Return the [x, y] coordinate for the center point of the cell that contains the specified text.  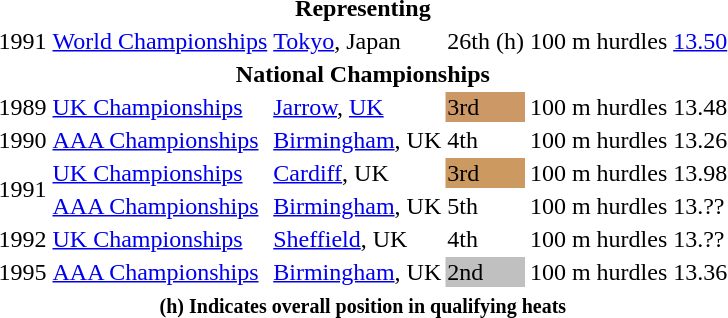
World Championships [160, 41]
Tokyo, Japan [358, 41]
26th (h) [486, 41]
Cardiff, UK [358, 173]
Jarrow, UK [358, 107]
Sheffield, UK [358, 239]
2nd [486, 272]
5th [486, 206]
